Output the (X, Y) coordinate of the center of the cell containing the given text.  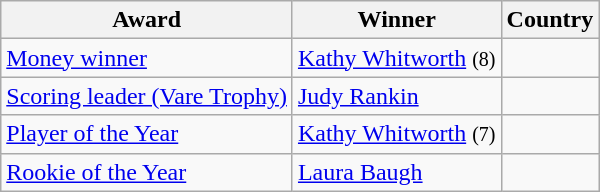
Rookie of the Year (147, 172)
Scoring leader (Vare Trophy) (147, 96)
Player of the Year (147, 134)
Country (550, 20)
Winner (396, 20)
Money winner (147, 58)
Laura Baugh (396, 172)
Kathy Whitworth (8) (396, 58)
Kathy Whitworth (7) (396, 134)
Award (147, 20)
Judy Rankin (396, 96)
